Determine the (x, y) coordinate at the center of the cell enclosing the given text.  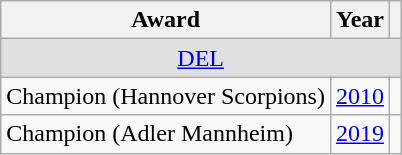
Champion (Hannover Scorpions) (166, 96)
DEL (201, 58)
2010 (360, 96)
Year (360, 20)
Champion (Adler Mannheim) (166, 134)
Award (166, 20)
2019 (360, 134)
